Pinpoint the cell where the given text exists, returning its (X, Y) midpoint coordinate. 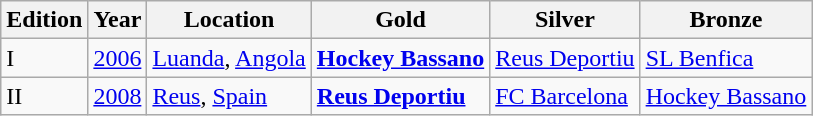
Reus, Spain (229, 96)
Edition (44, 20)
FC Barcelona (565, 96)
2008 (118, 96)
Location (229, 20)
SL Benfica (726, 58)
I (44, 58)
Bronze (726, 20)
Year (118, 20)
Luanda, Angola (229, 58)
2006 (118, 58)
II (44, 96)
Silver (565, 20)
Gold (400, 20)
